Determine the (X, Y) coordinate at the center of the cell enclosing the given text.  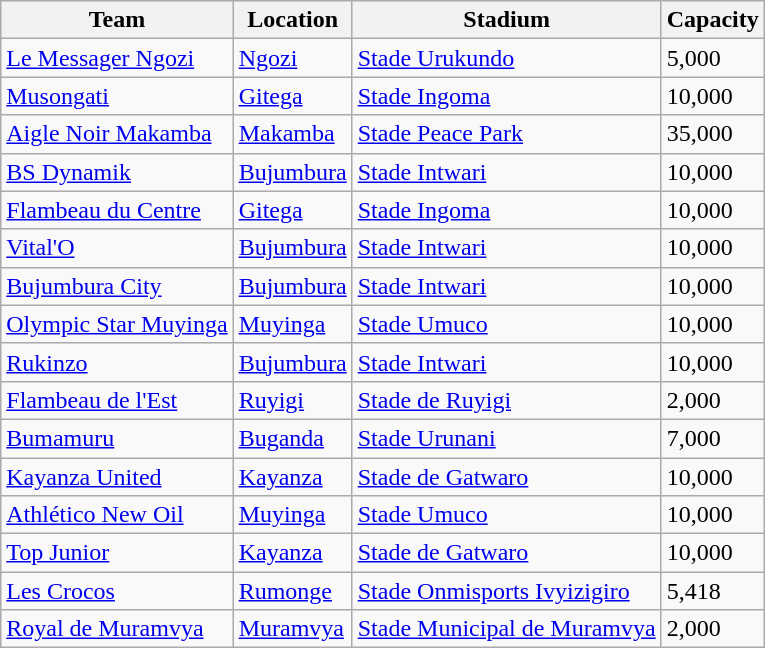
Kayanza United (117, 477)
Aigle Noir Makamba (117, 134)
Rukinzo (117, 362)
Muramvya (292, 629)
Location (292, 20)
Stade Municipal de Muramvya (506, 629)
Athlético New Oil (117, 515)
Vital'O (117, 248)
BS Dynamik (117, 172)
5,000 (712, 58)
Bumamuru (117, 438)
Stade Urukundo (506, 58)
Ngozi (292, 58)
Makamba (292, 134)
Ruyigi (292, 400)
Rumonge (292, 591)
Stadium (506, 20)
Flambeau de l'Est (117, 400)
Bujumbura City (117, 286)
Buganda (292, 438)
5,418 (712, 591)
Team (117, 20)
7,000 (712, 438)
35,000 (712, 134)
Les Crocos (117, 591)
Top Junior (117, 553)
Stade Peace Park (506, 134)
Capacity (712, 20)
Olympic Star Muyinga (117, 324)
Stade Urunani (506, 438)
Royal de Muramvya (117, 629)
Stade de Ruyigi (506, 400)
Flambeau du Centre (117, 210)
Musongati (117, 96)
Stade Onmisports Ivyizigiro (506, 591)
Le Messager Ngozi (117, 58)
